Provide the [x, y] coordinate of the cell's center where the given text is located.  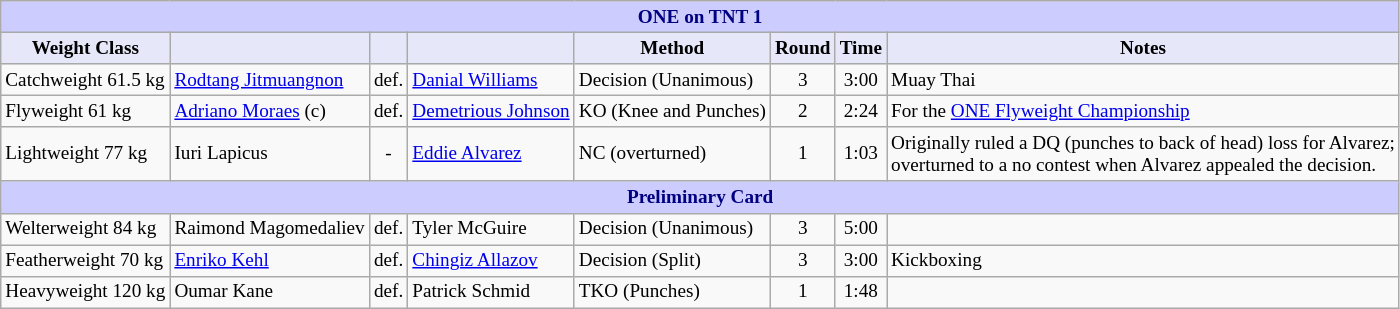
Iuri Lapicus [270, 154]
5:00 [860, 229]
Eddie Alvarez [491, 154]
Decision (Split) [672, 261]
1:48 [860, 292]
Adriano Moraes (c) [270, 111]
Featherweight 70 kg [86, 261]
ONE on TNT 1 [700, 17]
Catchweight 61.5 kg [86, 80]
Muay Thai [1144, 80]
Patrick Schmid [491, 292]
2 [802, 111]
Heavyweight 120 kg [86, 292]
Rodtang Jitmuangnon [270, 80]
Demetrious Johnson [491, 111]
NC (overturned) [672, 154]
Chingiz Allazov [491, 261]
For the ONE Flyweight Championship [1144, 111]
Enriko Kehl [270, 261]
Flyweight 61 kg [86, 111]
KO (Knee and Punches) [672, 111]
Danial Williams [491, 80]
Notes [1144, 48]
Welterweight 84 kg [86, 229]
TKO (Punches) [672, 292]
Originally ruled a DQ (punches to back of head) loss for Alvarez; overturned to a no contest when Alvarez appealed the decision. [1144, 154]
Time [860, 48]
Raimond Magomedaliev [270, 229]
2:24 [860, 111]
Oumar Kane [270, 292]
Preliminary Card [700, 197]
Kickboxing [1144, 261]
Tyler McGuire [491, 229]
1:03 [860, 154]
- [388, 154]
Weight Class [86, 48]
Round [802, 48]
Method [672, 48]
Lightweight 77 kg [86, 154]
